Extract the (x, y) coordinate from the center of the cell holding the provided text.  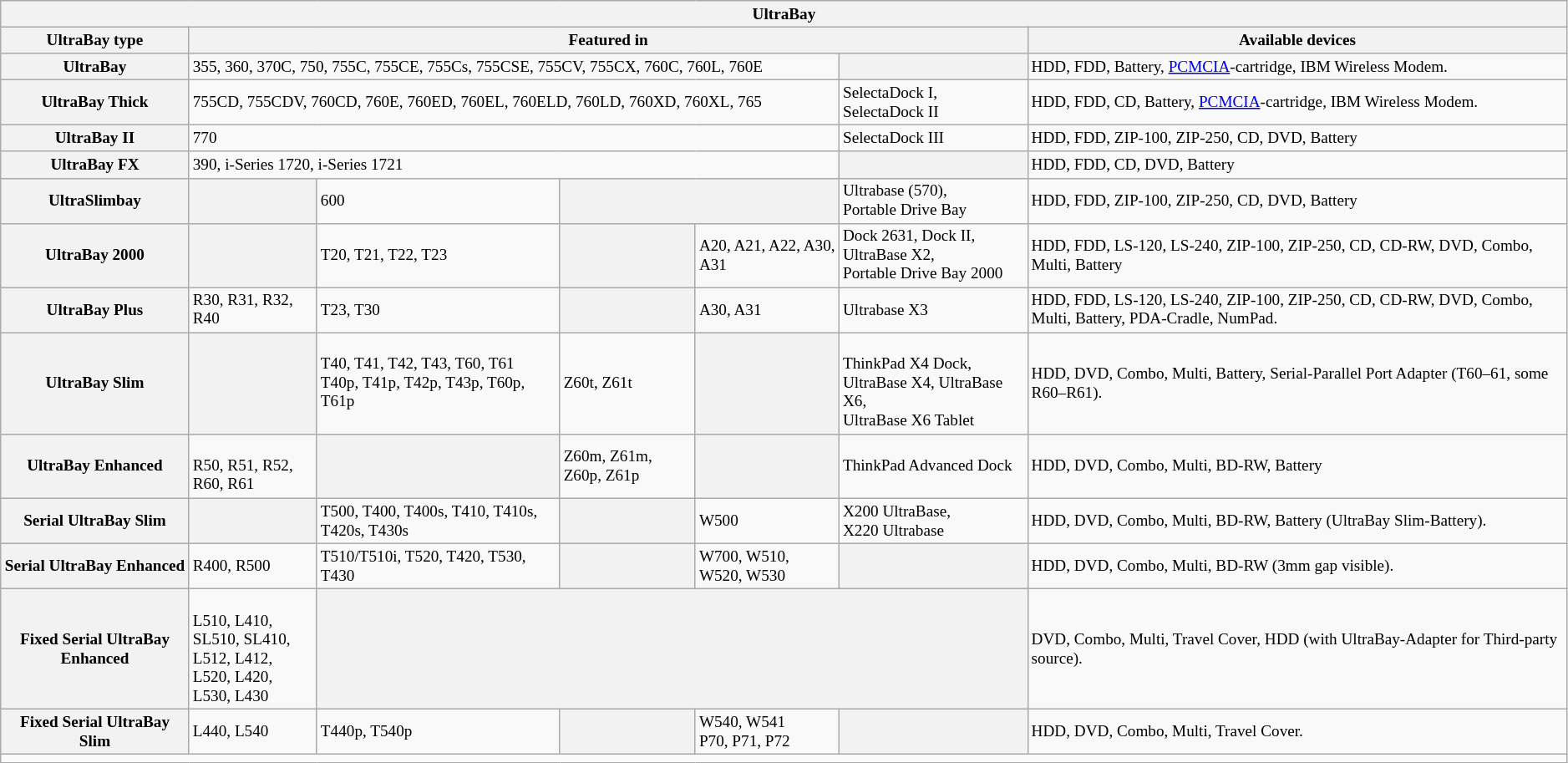
T440p, T540p (438, 732)
R30, R31, R32, R40 (252, 310)
X200 UltraBase, X220 Ultrabase (933, 521)
T40, T41, T42, T43, T60, T61T40p, T41p, T42p, T43p, T60p, T61p (438, 384)
ThinkPad Advanced Dock (933, 466)
Ultrabase (570), Portable Drive Bay (933, 201)
A20, A21, A22, A30, A31 (767, 256)
HDD, DVD, Combo, Multi, BD-RW, Battery (UltraBay Slim-Battery). (1297, 521)
L510, L410, SL510, SL410, L512, L412, L520, L420, L530, L430 (252, 649)
Serial UltraBay Enhanced (95, 566)
R50, R51, R52, R60, R61 (252, 466)
755CD, 755CDV, 760CD, 760E, 760ED, 760EL, 760ELD, 760LD, 760XD, 760XL, 765 (514, 102)
600 (438, 201)
UltraBay Thick (95, 102)
HDD, FDD, CD, Battery, PCMCIA-cartridge, IBM Wireless Modem. (1297, 102)
T20, T21, T22, T23 (438, 256)
HDD, DVD, Combo, Multi, Battery, Serial-Parallel Port Adapter (T60–61, some R60–R61). (1297, 384)
UltraBay 2000 (95, 256)
UltraBay Slim (95, 384)
T500, T400, T400s, T410, T410s, T420s, T430s (438, 521)
UltraBay FX (95, 165)
R400, R500 (252, 566)
Z60m, Z61m, Z60p, Z61p (627, 466)
W700, W510, W520, W530 (767, 566)
A30, A31 (767, 310)
770 (514, 139)
DVD, Combo, Multi, Travel Cover, HDD (with UltraBay-Adapter for Third-party source). (1297, 649)
Dock 2631, Dock II, UltraBase X2,Portable Drive Bay 2000 (933, 256)
Serial UltraBay Slim (95, 521)
SelectaDock III (933, 139)
SelectaDock I, SelectaDock II (933, 102)
UltraBay Plus (95, 310)
Ultrabase X3 (933, 310)
HDD, DVD, Combo, Multi, BD-RW (3mm gap visible). (1297, 566)
UltraSlimbay (95, 201)
Z60t, Z61t (627, 384)
L440, L540 (252, 732)
ThinkPad X4 Dock,UltraBase X4, UltraBase X6,UltraBase X6 Tablet (933, 384)
HDD, DVD, Combo, Multi, Travel Cover. (1297, 732)
UltraBay II (95, 139)
HDD, FDD, CD, DVD, Battery (1297, 165)
T510/T510i, T520, T420, T530, T430 (438, 566)
W540, W541 P70, P71, P72 (767, 732)
Available devices (1297, 40)
390, i-Series 1720, i-Series 1721 (514, 165)
UltraBay Enhanced (95, 466)
Fixed Serial UltraBay Slim (95, 732)
HDD, FDD, LS-120, LS-240, ZIP-100, ZIP-250, CD, CD-RW, DVD, Combo, Multi, Battery (1297, 256)
W500 (767, 521)
HDD, FDD, LS-120, LS-240, ZIP-100, ZIP-250, CD, CD-RW, DVD, Combo, Multi, Battery, PDA-Cradle, NumPad. (1297, 310)
HDD, DVD, Combo, Multi, BD-RW, Battery (1297, 466)
UltraBay type (95, 40)
T23, T30 (438, 310)
355, 360, 370C, 750, 755C, 755CE, 755Cs, 755CSE, 755CV, 755CX, 760C, 760L, 760E (514, 67)
HDD, FDD, Battery, PCMCIA-cartridge, IBM Wireless Modem. (1297, 67)
Fixed Serial UltraBay Enhanced (95, 649)
Featured in (608, 40)
